For the text-containing cell, return its midpoint in [x, y] coordinate format. 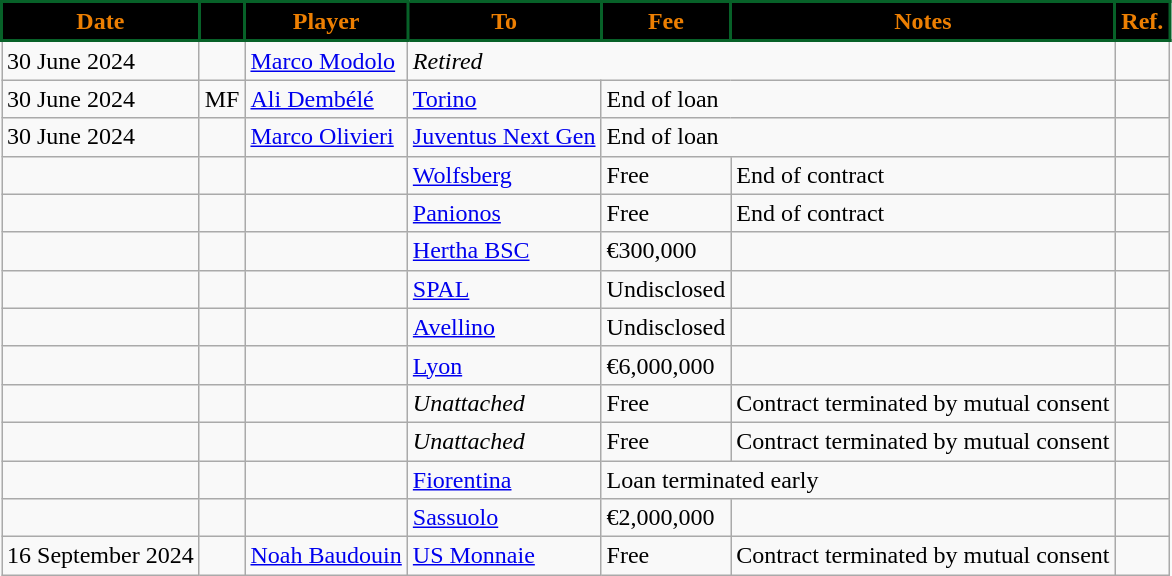
Juventus Next Gen [504, 137]
Wolfsberg [504, 175]
Sassuolo [504, 518]
Player [326, 22]
Marco Modolo [326, 60]
Marco Olivieri [326, 137]
MF [222, 99]
€300,000 [666, 251]
Hertha BSC [504, 251]
Date [101, 22]
Panionos [504, 213]
€2,000,000 [666, 518]
To [504, 22]
Ref. [1142, 22]
Retired [761, 60]
Ali Dembélé [326, 99]
Loan terminated early [858, 479]
Lyon [504, 365]
Fee [666, 22]
Torino [504, 99]
Notes [923, 22]
Noah Baudouin [326, 556]
Avellino [504, 327]
16 September 2024 [101, 556]
Fiorentina [504, 479]
SPAL [504, 289]
€6,000,000 [666, 365]
US Monnaie [504, 556]
